Output the [X, Y] coordinate of the center of the cell containing the given text.  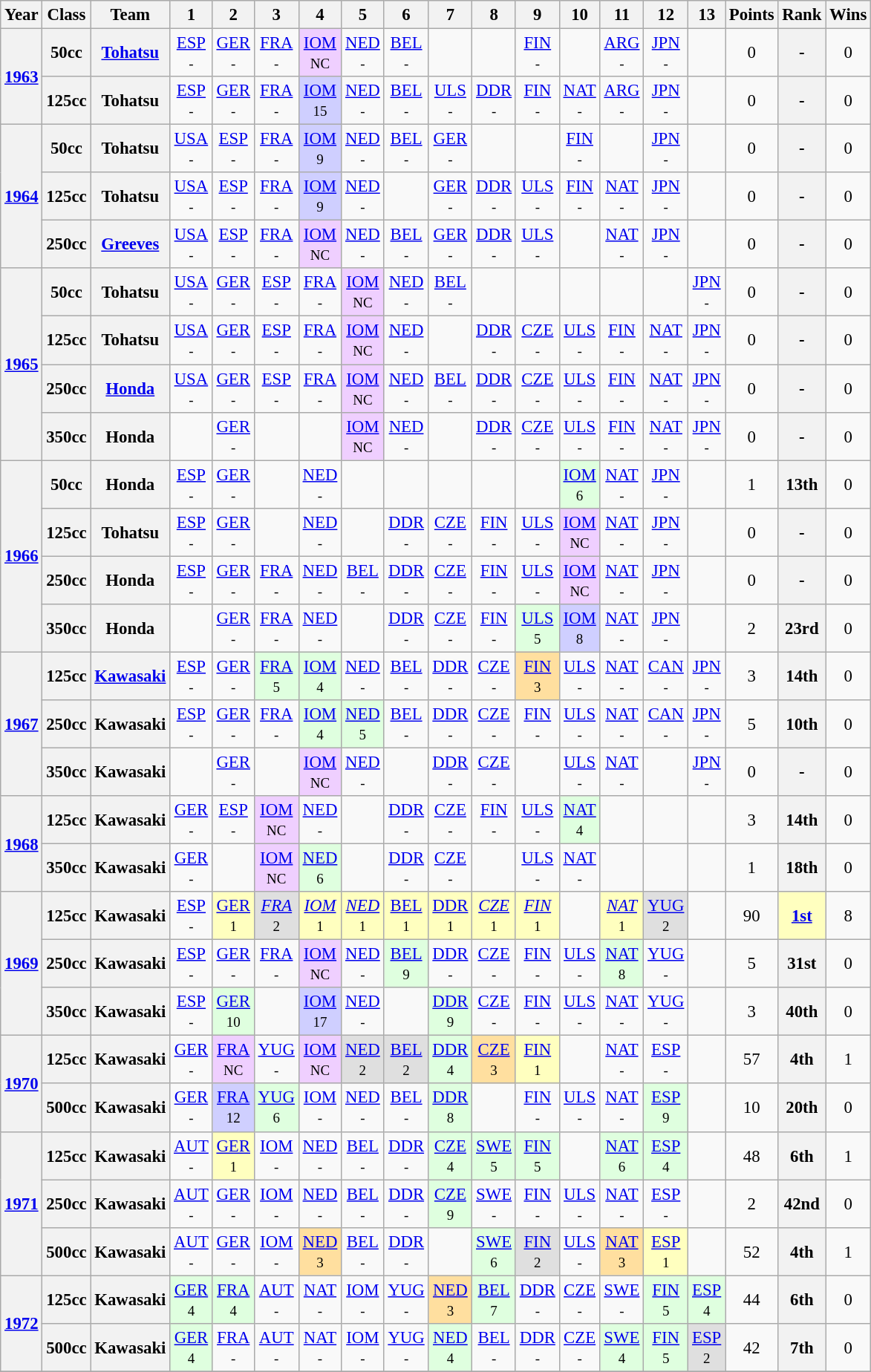
SWE6 [495, 1252]
ESP1 [666, 1252]
1969 [22, 964]
31st [802, 964]
1967 [22, 724]
Rank [802, 15]
1968 [22, 843]
CZE3 [495, 1060]
YUG2 [666, 916]
BEL7 [495, 1299]
CZE9 [450, 1204]
1964 [22, 197]
18th [802, 869]
NAT3 [622, 1252]
FRA4 [233, 1299]
42 [751, 1348]
YUG6 [276, 1108]
1972 [22, 1323]
IOM8 [579, 628]
NED4 [450, 1348]
9 [538, 15]
Wins [848, 15]
FRA2 [276, 916]
48 [751, 1155]
IOM1 [319, 916]
NED6 [319, 869]
BEL2 [406, 1060]
44 [751, 1299]
FRA5 [276, 676]
13 [707, 15]
CZE1 [495, 916]
NAT8 [622, 964]
FIN2 [538, 1252]
90 [751, 916]
11 [622, 15]
SWE5 [495, 1155]
NED1 [362, 916]
ULS5 [538, 628]
BEL9 [406, 964]
DDR9 [450, 1011]
Year [22, 15]
CZE4 [450, 1155]
1963 [22, 77]
1970 [22, 1084]
DDR8 [450, 1108]
ESP2 [707, 1348]
NAT4 [579, 820]
IOM15 [319, 101]
52 [751, 1252]
10th [802, 725]
NED5 [362, 725]
DDR4 [450, 1060]
NAT6 [622, 1155]
23rd [802, 628]
BEL1 [406, 916]
Greeves [131, 245]
57 [751, 1060]
1st [802, 916]
SWE4 [622, 1348]
1966 [22, 556]
DDR1 [450, 916]
FRA12 [233, 1108]
FRANC [233, 1060]
Points [751, 15]
Team [131, 15]
20th [802, 1108]
40th [802, 1011]
4 [319, 15]
42nd [802, 1204]
Class [67, 15]
1965 [22, 365]
7 [450, 15]
13th [802, 484]
12 [666, 15]
IOM6 [579, 484]
FIN3 [538, 676]
7th [802, 1348]
NAT1 [622, 916]
GER10 [233, 1011]
IOM17 [319, 1011]
NED2 [362, 1060]
1971 [22, 1203]
6 [406, 15]
ESP9 [666, 1108]
